Detect which cell encompasses the target text, then output its (x, y) center coordinate. 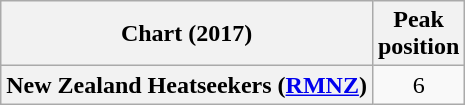
New Zealand Heatseekers (RMNZ) (187, 85)
Peak position (418, 34)
6 (418, 85)
Chart (2017) (187, 34)
